For the text-containing cell, return its midpoint in (X, Y) coordinate format. 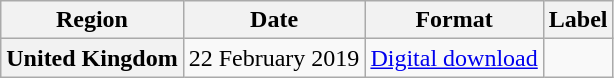
United Kingdom (92, 58)
Label (578, 20)
Date (274, 20)
Format (454, 20)
22 February 2019 (274, 58)
Region (92, 20)
Digital download (454, 58)
